Extract the (x, y) coordinate from the center of the cell holding the provided text.  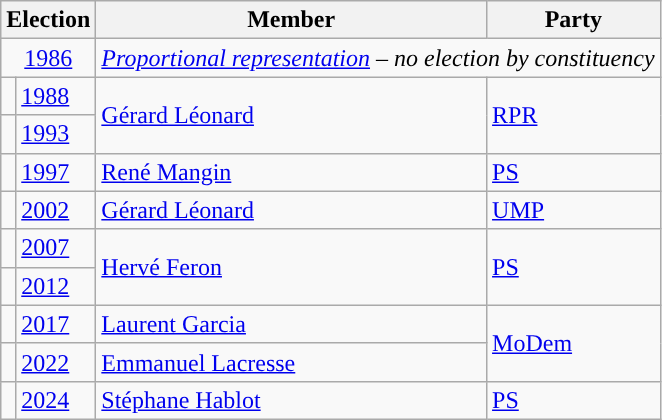
Stéphane Hablot (292, 400)
2024 (56, 400)
2012 (56, 286)
1988 (56, 96)
Hervé Feron (292, 267)
2022 (56, 362)
Election (48, 20)
Proportional representation – no election by constituency (378, 58)
1986 (48, 58)
1997 (56, 172)
UMP (574, 210)
Emmanuel Lacresse (292, 362)
MoDem (574, 343)
Member (292, 20)
Party (574, 20)
2017 (56, 324)
RPR (574, 115)
2007 (56, 248)
2002 (56, 210)
René Mangin (292, 172)
Laurent Garcia (292, 324)
1993 (56, 134)
